Locate the cell with the specified text and output its (x, y) center coordinate. 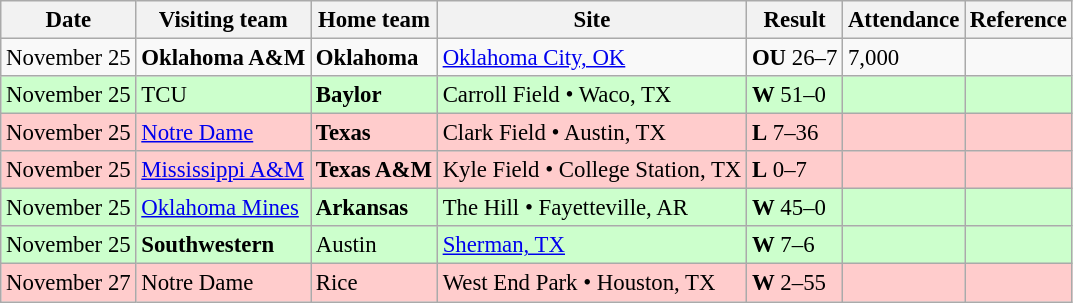
November 27 (68, 283)
W 7–6 (795, 245)
OU 26–7 (795, 58)
Carroll Field • Waco, TX (592, 95)
Kyle Field • College Station, TX (592, 170)
Site (592, 20)
Attendance (904, 20)
W 45–0 (795, 208)
Oklahoma A&M (224, 58)
Sherman, TX (592, 245)
Visiting team (224, 20)
Date (68, 20)
Rice (374, 283)
Southwestern (224, 245)
West End Park • Houston, TX (592, 283)
W 2–55 (795, 283)
Reference (1019, 20)
Clark Field • Austin, TX (592, 133)
L 0–7 (795, 170)
Oklahoma Mines (224, 208)
The Hill • Fayetteville, AR (592, 208)
7,000 (904, 58)
TCU (224, 95)
Home team (374, 20)
Result (795, 20)
Mississippi A&M (224, 170)
Texas A&M (374, 170)
Oklahoma City, OK (592, 58)
L 7–36 (795, 133)
Baylor (374, 95)
Austin (374, 245)
W 51–0 (795, 95)
Arkansas (374, 208)
Texas (374, 133)
Oklahoma (374, 58)
